From the cell containing the given text, extract its center point as (x, y) coordinate. 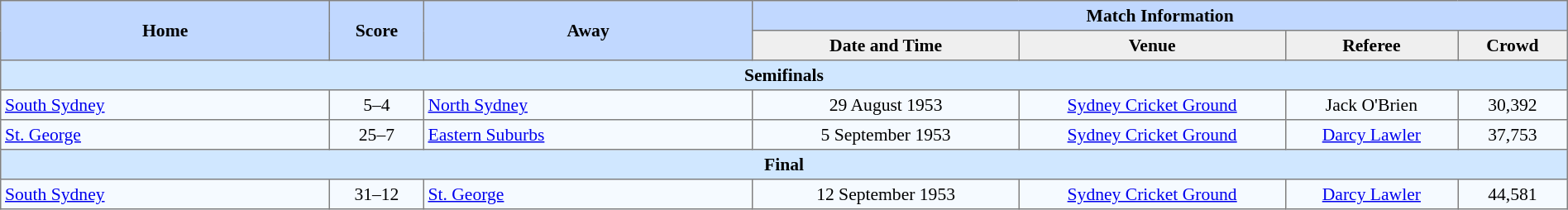
Match Information (1159, 16)
25–7 (377, 135)
Eastern Suburbs (588, 135)
5 September 1953 (886, 135)
Crowd (1513, 45)
Date and Time (886, 45)
Away (588, 31)
North Sydney (588, 105)
Jack O'Brien (1371, 105)
Score (377, 31)
44,581 (1513, 194)
12 September 1953 (886, 194)
29 August 1953 (886, 105)
5–4 (377, 105)
Final (784, 165)
31–12 (377, 194)
Venue (1152, 45)
37,753 (1513, 135)
Semifinals (784, 75)
30,392 (1513, 105)
Referee (1371, 45)
Home (165, 31)
